Scan for the cell matching the given text and deliver its (X, Y) coordinate at center. 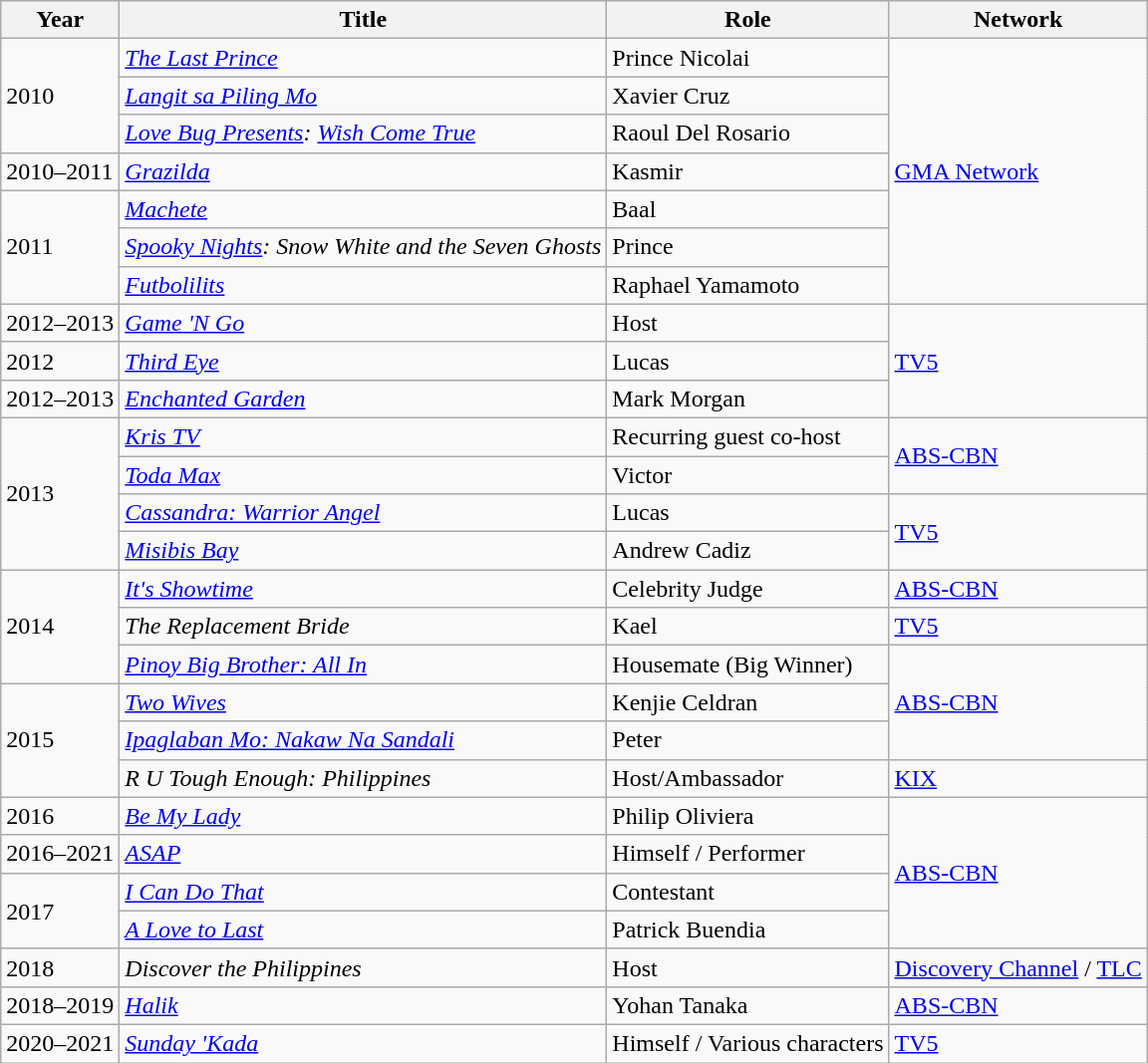
Philip Oliviera (747, 816)
Raoul Del Rosario (747, 133)
Kenjie Celdran (747, 702)
Sunday 'Kada (363, 1043)
GMA Network (1018, 171)
2018–2019 (60, 1005)
Ipaglaban Mo: Nakaw Na Sandali (363, 740)
Recurring guest co-host (747, 436)
2012 (60, 361)
Discover the Philippines (363, 967)
I Can Do That (363, 892)
2013 (60, 493)
2010–2011 (60, 171)
Toda Max (363, 475)
Patrick Buendia (747, 930)
Role (747, 20)
ASAP (363, 854)
2016 (60, 816)
Grazilda (363, 171)
Himself / Various characters (747, 1043)
Xavier Cruz (747, 96)
Baal (747, 209)
Futbolilits (363, 285)
Housemate (Big Winner) (747, 664)
Third Eye (363, 361)
2011 (60, 247)
Pinoy Big Brother: All In (363, 664)
2018 (60, 967)
Yohan Tanaka (747, 1005)
Peter (747, 740)
2014 (60, 627)
KIX (1018, 778)
Cassandra: Warrior Angel (363, 513)
The Replacement Bride (363, 627)
Mark Morgan (747, 399)
Game 'N Go (363, 323)
Be My Lady (363, 816)
Kris TV (363, 436)
Langit sa Piling Mo (363, 96)
Misibis Bay (363, 551)
Love Bug Presents: Wish Come True (363, 133)
Host/Ambassador (747, 778)
Year (60, 20)
It's Showtime (363, 589)
Kasmir (747, 171)
Kael (747, 627)
2017 (60, 911)
Celebrity Judge (747, 589)
Raphael Yamamoto (747, 285)
2015 (60, 740)
Discovery Channel / TLC (1018, 967)
2010 (60, 96)
A Love to Last (363, 930)
Spooky Nights: Snow White and the Seven Ghosts (363, 247)
Contestant (747, 892)
Halik (363, 1005)
Network (1018, 20)
Prince Nicolai (747, 58)
R U Tough Enough: Philippines (363, 778)
2020–2021 (60, 1043)
Victor (747, 475)
The Last Prince (363, 58)
Two Wives (363, 702)
Enchanted Garden (363, 399)
2016–2021 (60, 854)
Andrew Cadiz (747, 551)
Title (363, 20)
Himself / Performer (747, 854)
Prince (747, 247)
Machete (363, 209)
